Provide the [x, y] coordinate of the cell's center where the given text is located.  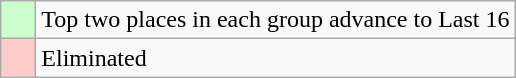
Eliminated [276, 58]
Top two places in each group advance to Last 16 [276, 20]
